Return the (x, y) coordinate for the center point of the cell that contains the specified text.  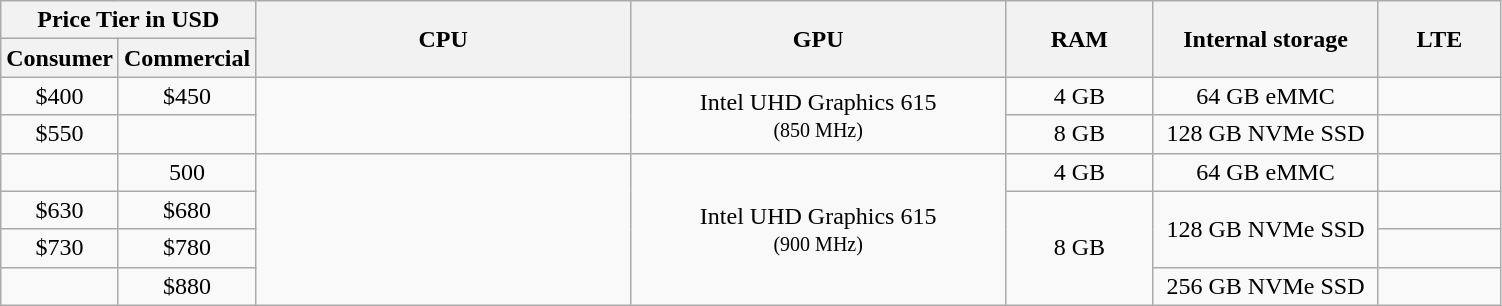
Intel UHD Graphics 615(900 MHz) (818, 229)
Internal storage (1266, 39)
$630 (60, 210)
$400 (60, 96)
$550 (60, 134)
500 (186, 172)
RAM (1080, 39)
$880 (186, 286)
$780 (186, 248)
Consumer (60, 58)
LTE (1440, 39)
$450 (186, 96)
$680 (186, 210)
256 GB NVMe SSD (1266, 286)
CPU (444, 39)
Price Tier in USD (128, 20)
Commercial (186, 58)
Intel UHD Graphics 615(850 MHz) (818, 115)
GPU (818, 39)
$730 (60, 248)
